Identify which cell holds the provided text, then report its (x, y) central coordinate. 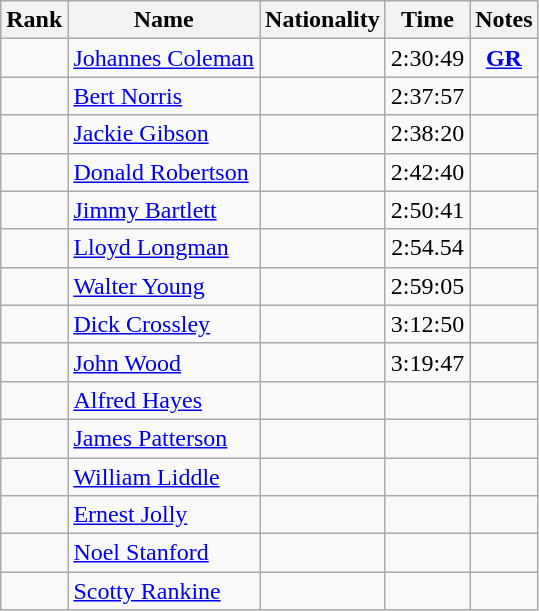
Jimmy Bartlett (164, 210)
2:42:40 (427, 172)
Walter Young (164, 286)
Rank (34, 20)
Jackie Gibson (164, 134)
John Wood (164, 362)
Johannes Coleman (164, 58)
Notes (504, 20)
Noel Stanford (164, 553)
Lloyd Longman (164, 248)
Time (427, 20)
William Liddle (164, 477)
2:54.54 (427, 248)
Nationality (323, 20)
2:50:41 (427, 210)
3:19:47 (427, 362)
Alfred Hayes (164, 400)
Bert Norris (164, 96)
2:30:49 (427, 58)
2:37:57 (427, 96)
3:12:50 (427, 324)
Donald Robertson (164, 172)
Ernest Jolly (164, 515)
Name (164, 20)
Dick Crossley (164, 324)
2:38:20 (427, 134)
GR (504, 58)
2:59:05 (427, 286)
James Patterson (164, 438)
Scotty Rankine (164, 591)
